Locate the cell with the specified text and output its [X, Y] center coordinate. 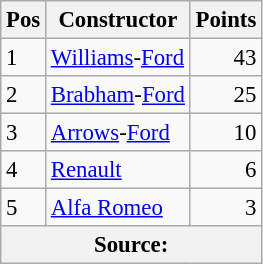
2 [24, 95]
1 [24, 58]
10 [226, 133]
5 [24, 208]
Brabham-Ford [118, 95]
Source: [132, 245]
Arrows-Ford [118, 133]
Constructor [118, 20]
43 [226, 58]
Pos [24, 20]
Williams-Ford [118, 58]
6 [226, 170]
4 [24, 170]
Points [226, 20]
25 [226, 95]
Renault [118, 170]
Alfa Romeo [118, 208]
